Detect which cell encompasses the target text, then output its (x, y) center coordinate. 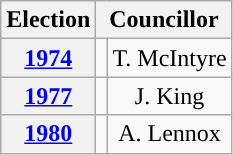
1974 (48, 58)
T. McIntyre (170, 58)
1977 (48, 96)
Election (48, 20)
1980 (48, 134)
J. King (170, 96)
A. Lennox (170, 134)
Councillor (164, 20)
